Determine the (X, Y) coordinate at the center of the cell enclosing the given text.  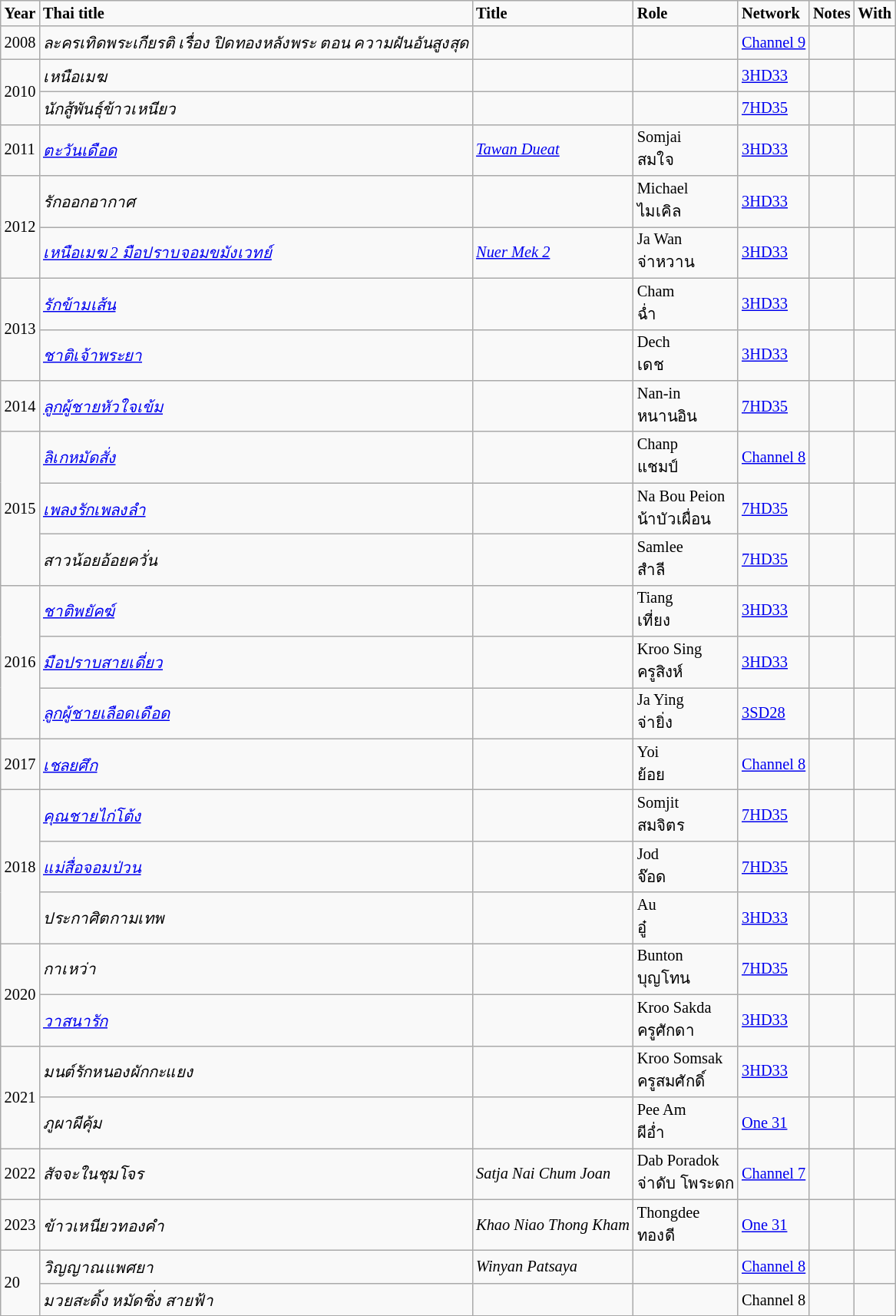
มนต์รักหนองผักกะแยง (256, 1072)
Chanp แชมป์ (686, 458)
Year (20, 13)
แม่สื่อจอมป่วน (256, 866)
ภูผาผีคุ้ม (256, 1123)
2014 (20, 405)
Au อู๋ (686, 918)
มือปราบสายเดี่ยว (256, 662)
2023 (20, 1225)
Michael ไมเคิล (686, 201)
Winyan Patsaya (553, 1267)
Nuer Mek 2 (553, 252)
รักออกอากาศ (256, 201)
ลูกผู้ชายหัวใจเข้ม (256, 405)
ละครเทิดพระเกียรติ เรื่อง ปิดทองหลังพระ ตอน ความฝันอันสูงสุด (256, 43)
ข้าวเหนียวทองคำ (256, 1225)
วาสนารัก (256, 1020)
ลิเกหมัดสั่ง (256, 458)
ลูกผู้ชายเลือดเดือด (256, 713)
Dech เดช (686, 355)
Samlee สำลี (686, 559)
2018 (20, 866)
With (874, 13)
2012 (20, 227)
Channel 7 (774, 1173)
คุณชายไก่โต้ง (256, 815)
2022 (20, 1173)
กาเหว่า (256, 969)
นักสู้พันธุ์ข้าวเหนียว (256, 107)
ชาติเจ้าพระยา (256, 355)
สัจจะในชุมโจร (256, 1173)
Somjai สมใจ (686, 150)
Kroo Sakda ครูศักดา (686, 1020)
Network (774, 13)
Bunton บุญโทน (686, 969)
วิญญาณแพศยา (256, 1267)
เหนือเมฆ 2 มือปราบจอมขมังเวทย์ (256, 252)
Kroo Sing ครูสิงห์ (686, 662)
เชลยศึก (256, 765)
Notes (832, 13)
มวยสะดิ้ง หมัดซิ่ง สายฟ้า (256, 1299)
Channel 9 (774, 43)
Tiang เที่ยง (686, 611)
Yoi ย้อย (686, 765)
Tawan Dueat (553, 150)
Satja Nai Chum Joan (553, 1173)
2020 (20, 994)
Khao Niao Thong Kham (553, 1225)
ประกาศิตกามเทพ (256, 918)
Jod จ๊อด (686, 866)
2017 (20, 765)
ชาติพยัคฆ์ (256, 611)
Title (553, 13)
Thai title (256, 13)
สาวน้อยอ้อยควั่น (256, 559)
Role (686, 13)
2010 (20, 92)
2011 (20, 150)
เพลงรักเพลงลำ (256, 508)
ตะวันเดือด (256, 150)
2016 (20, 662)
Ja Ying จ่ายิ่ง (686, 713)
3SD28 (774, 713)
2008 (20, 43)
Thongdee ทองดี (686, 1225)
Na Bou Peion น้าบัวเผื่อน (686, 508)
Somjit สมจิตร (686, 815)
Nan-in หนานอิน (686, 405)
Dab Poradok จ่าดับ โพระดก (686, 1173)
เหนือเมฆ (256, 75)
Cham ฉ่ำ (686, 304)
2015 (20, 508)
2021 (20, 1096)
Kroo Somsak ครูสมศักดิ์ (686, 1072)
รักข้ามเส้น (256, 304)
20 (20, 1282)
Pee Am ผีอ่ำ (686, 1123)
2013 (20, 329)
Ja Wan จ่าหวาน (686, 252)
